From the cell containing the given text, extract its center point as (X, Y) coordinate. 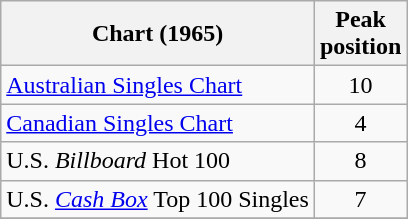
U.S. Billboard Hot 100 (158, 161)
Peakposition (360, 34)
7 (360, 199)
Chart (1965) (158, 34)
8 (360, 161)
4 (360, 123)
Australian Singles Chart (158, 85)
Canadian Singles Chart (158, 123)
U.S. Cash Box Top 100 Singles (158, 199)
10 (360, 85)
